Return the (X, Y) coordinate for the center point of the cell that contains the specified text.  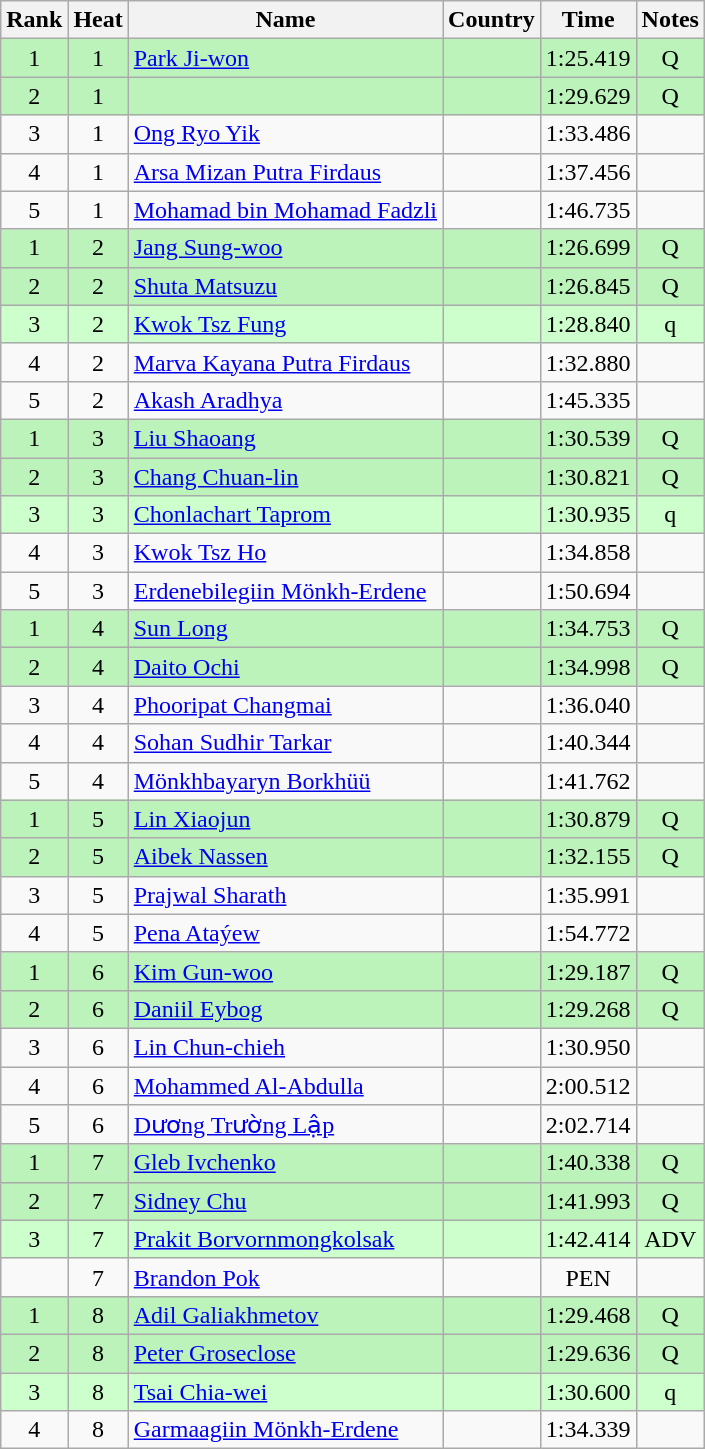
Aibek Nassen (285, 857)
Sohan Sudhir Tarkar (285, 743)
1:34.998 (588, 667)
Daniil Eybog (285, 1009)
1:42.414 (588, 1239)
Time (588, 20)
Jang Sung-woo (285, 248)
Lin Chun-chieh (285, 1047)
Notes (670, 20)
1:26.845 (588, 286)
1:30.539 (588, 438)
1:32.155 (588, 857)
1:45.335 (588, 400)
2:02.714 (588, 1125)
1:40.338 (588, 1163)
1:34.858 (588, 553)
Prakit Borvornmongkolsak (285, 1239)
1:30.879 (588, 819)
1:30.821 (588, 477)
Country (492, 20)
1:50.694 (588, 591)
1:29.468 (588, 1315)
Tsai Chia-wei (285, 1391)
Park Ji-won (285, 58)
Sidney Chu (285, 1201)
1:35.991 (588, 895)
Mohammed Al-Abdulla (285, 1085)
Heat (98, 20)
Adil Galiakhmetov (285, 1315)
Erdenebilegiin Mönkh-Erdene (285, 591)
1:46.735 (588, 210)
Mohamad bin Mohamad Fadzli (285, 210)
1:30.935 (588, 515)
1:29.187 (588, 971)
PEN (588, 1277)
Phooripat Changmai (285, 705)
Daito Ochi (285, 667)
Akash Aradhya (285, 400)
1:30.600 (588, 1391)
Shuta Matsuzu (285, 286)
Kim Gun-woo (285, 971)
Brandon Pok (285, 1277)
1:34.339 (588, 1430)
Ong Ryo Yik (285, 134)
Rank (34, 20)
Arsa Mizan Putra Firdaus (285, 172)
2:00.512 (588, 1085)
Lin Xiaojun (285, 819)
Kwok Tsz Ho (285, 553)
1:29.268 (588, 1009)
Name (285, 20)
Mönkhbayaryn Borkhüü (285, 781)
Chang Chuan-lin (285, 477)
Dương Trường Lập (285, 1125)
1:29.629 (588, 96)
Gleb Ivchenko (285, 1163)
1:28.840 (588, 324)
1:37.456 (588, 172)
1:54.772 (588, 933)
Sun Long (285, 629)
1:33.486 (588, 134)
Pena Ataýew (285, 933)
1:26.699 (588, 248)
Chonlachart Taprom (285, 515)
1:41.762 (588, 781)
1:36.040 (588, 705)
1:34.753 (588, 629)
Marva Kayana Putra Firdaus (285, 362)
Liu Shaoang (285, 438)
ADV (670, 1239)
1:29.636 (588, 1353)
Prajwal Sharath (285, 895)
Garmaagiin Mönkh-Erdene (285, 1430)
1:30.950 (588, 1047)
1:41.993 (588, 1201)
1:40.344 (588, 743)
Peter Groseclose (285, 1353)
1:25.419 (588, 58)
1:32.880 (588, 362)
Kwok Tsz Fung (285, 324)
